Locate the cell with the specified text and output its [X, Y] center coordinate. 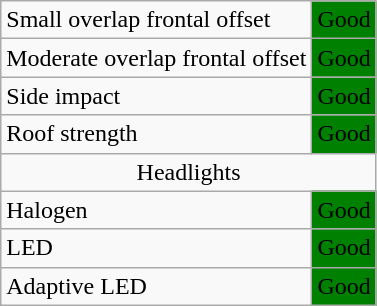
Adaptive LED [156, 286]
Small overlap frontal offset [156, 20]
Moderate overlap frontal offset [156, 58]
LED [156, 248]
Side impact [156, 96]
Roof strength [156, 134]
Headlights [189, 172]
Halogen [156, 210]
